For the text-containing cell, return its midpoint in (x, y) coordinate format. 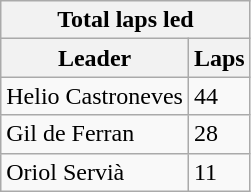
44 (219, 96)
28 (219, 134)
Leader (95, 58)
Laps (219, 58)
Total laps led (126, 20)
Oriol Servià (95, 172)
11 (219, 172)
Helio Castroneves (95, 96)
Gil de Ferran (95, 134)
